Locate the cell with the specified text and output its [X, Y] center coordinate. 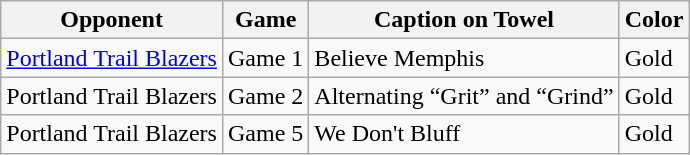
Opponent [112, 20]
Caption on Towel [464, 20]
Game [265, 20]
Game 1 [265, 58]
Believe Memphis [464, 58]
Color [654, 20]
Alternating “Grit” and “Grind” [464, 96]
Game 5 [265, 134]
Game 2 [265, 96]
We Don't Bluff [464, 134]
